Return the (x, y) coordinate for the center point of the cell that contains the specified text.  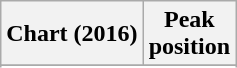
Chart (2016) (72, 34)
Peak position (189, 34)
